Determine the (X, Y) coordinate at the center of the cell enclosing the given text.  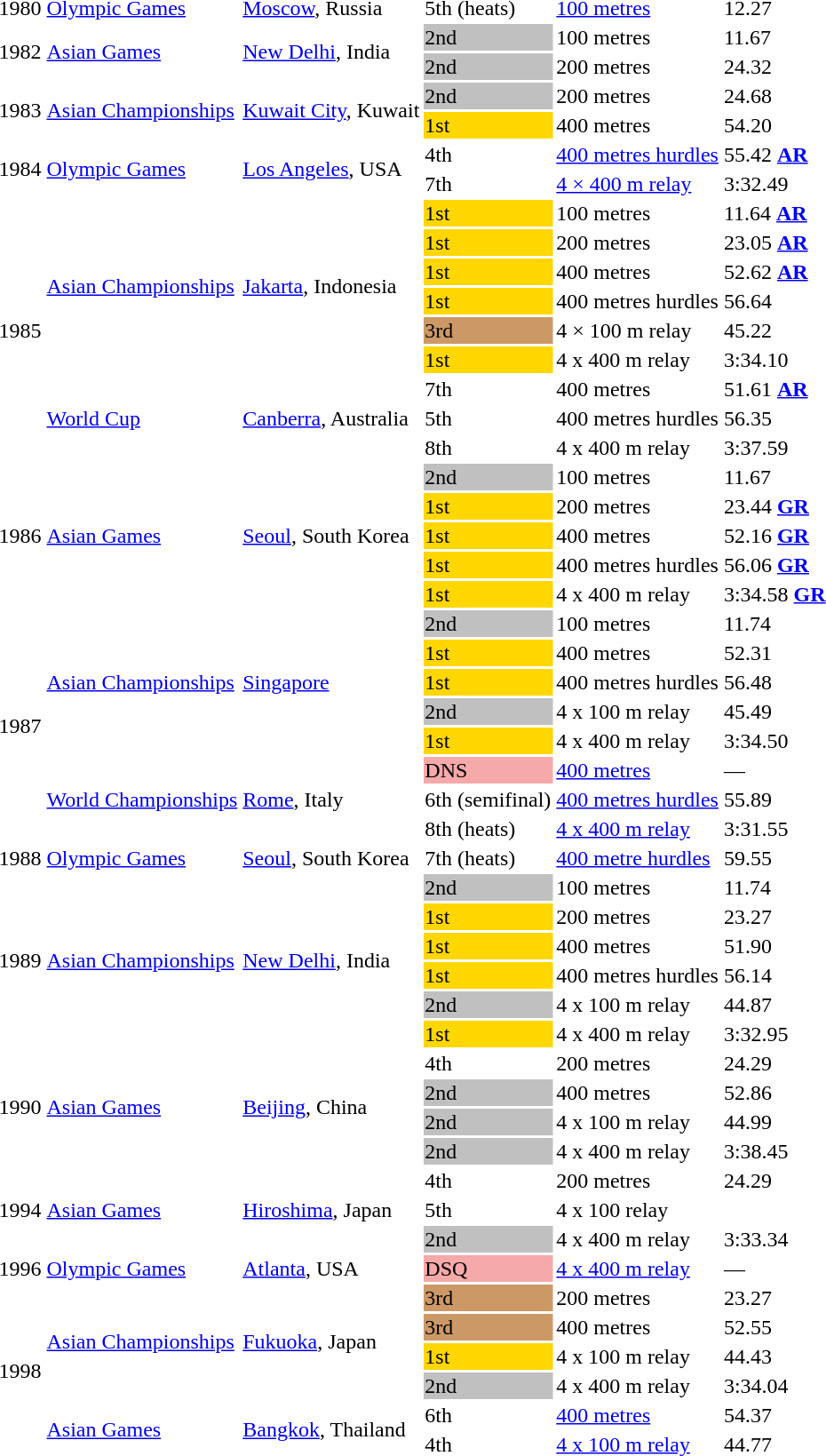
400 metre hurdles (638, 858)
Rome, Italy (331, 800)
7th (heats) (488, 858)
Kuwait City, Kuwait (331, 110)
4 × 100 m relay (638, 330)
Los Angeles, USA (331, 169)
DNS (488, 770)
Canberra, Australia (331, 418)
Atlanta, USA (331, 1269)
World Championships (142, 800)
4 × 400 m relay (638, 184)
DSQ (488, 1269)
Beijing, China (331, 1107)
Jakarta, Indonesia (331, 286)
Hiroshima, Japan (331, 1210)
Singapore (331, 682)
8th (488, 448)
8th (heats) (488, 829)
World Cup (142, 418)
6th (488, 1415)
Fukuoka, Japan (331, 1341)
4 x 100 relay (638, 1210)
6th (semifinal) (488, 800)
